Extract the (x, y) coordinate from the center of the cell holding the provided text.  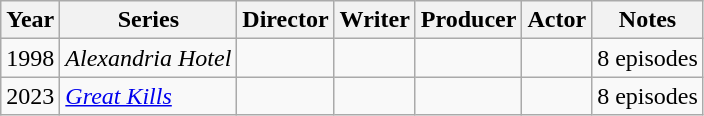
Producer (468, 20)
Writer (374, 20)
Alexandria Hotel (148, 58)
Director (286, 20)
2023 (30, 96)
1998 (30, 58)
Notes (648, 20)
Series (148, 20)
Great Kills (148, 96)
Actor (557, 20)
Year (30, 20)
